For the text-containing cell, return its midpoint in [X, Y] coordinate format. 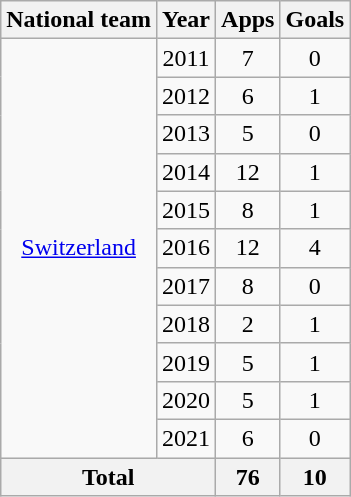
2012 [186, 96]
2020 [186, 400]
2016 [186, 248]
Goals [315, 20]
4 [315, 248]
2013 [186, 134]
2021 [186, 438]
National team [79, 20]
10 [315, 477]
2 [248, 324]
2011 [186, 58]
Year [186, 20]
2017 [186, 286]
2018 [186, 324]
Switzerland [79, 248]
76 [248, 477]
Apps [248, 20]
Total [108, 477]
2015 [186, 210]
2014 [186, 172]
7 [248, 58]
2019 [186, 362]
